Return (x, y) of the center of cell containing provided text 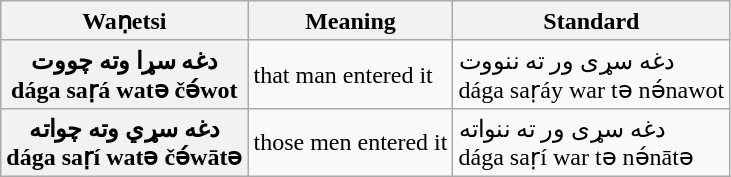
Waṇetsi (124, 21)
دغه سړا وته چووتdága saṛá watə čə́wot (124, 74)
Standard (592, 21)
those men entered it (350, 142)
Meaning (350, 21)
دغه سړی ور ته ننواتهdága saṛí war tə nə́nātə (592, 142)
دغه سړي وته چواتهdága saṛí watə čə́wātə (124, 142)
that man entered it (350, 74)
دغه سړی ور ته ننووتdága saṛáy war tə nə́nawot (592, 74)
